Provide the (x, y) coordinate of the cell's center where the given text is located.  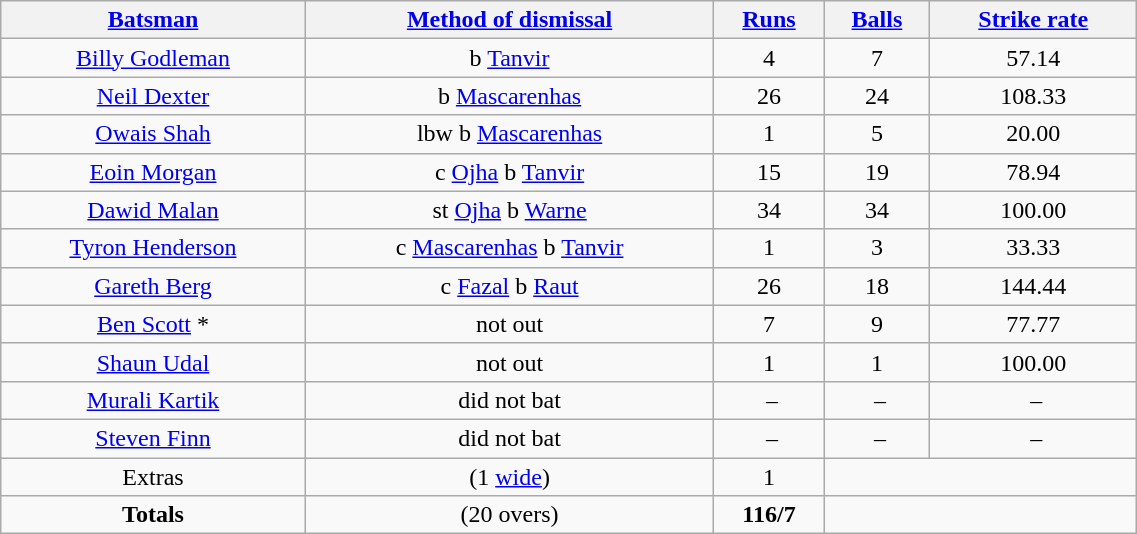
Balls (877, 20)
3 (877, 248)
Ben Scott * (153, 324)
77.77 (1034, 324)
Murali Kartik (153, 400)
18 (877, 286)
4 (769, 58)
Batsman (153, 20)
9 (877, 324)
Shaun Udal (153, 362)
57.14 (1034, 58)
Tyron Henderson (153, 248)
Billy Godleman (153, 58)
116/7 (769, 515)
c Ojha b Tanvir (510, 172)
144.44 (1034, 286)
(20 overs) (510, 515)
Gareth Berg (153, 286)
Totals (153, 515)
Strike rate (1034, 20)
Extras (153, 477)
(1 wide) (510, 477)
78.94 (1034, 172)
Owais Shah (153, 134)
Dawid Malan (153, 210)
108.33 (1034, 96)
Runs (769, 20)
20.00 (1034, 134)
Eoin Morgan (153, 172)
5 (877, 134)
st Ojha b Warne (510, 210)
b Mascarenhas (510, 96)
lbw b Mascarenhas (510, 134)
Neil Dexter (153, 96)
c Fazal b Raut (510, 286)
Steven Finn (153, 438)
24 (877, 96)
c Mascarenhas b Tanvir (510, 248)
b Tanvir (510, 58)
Method of dismissal (510, 20)
15 (769, 172)
33.33 (1034, 248)
19 (877, 172)
